Pinpoint the cell where the given text exists, returning its (X, Y) midpoint coordinate. 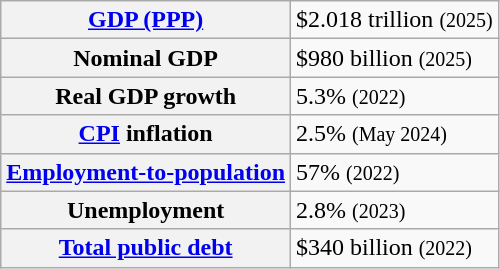
2.8% (2023) (395, 210)
Nominal GDP (146, 58)
Unemployment (146, 210)
CPI inflation (146, 134)
GDP (PPP) (146, 20)
$340 billion (2022) (395, 248)
2.5% (May 2024) (395, 134)
5.3% (2022) (395, 96)
$2.018 trillion (2025) (395, 20)
Real GDP growth (146, 96)
$980 billion (2025) (395, 58)
Employment-to-population (146, 172)
57% (2022) (395, 172)
Total public debt (146, 248)
